Provide the (X, Y) coordinate of the cell's center where the given text is located.  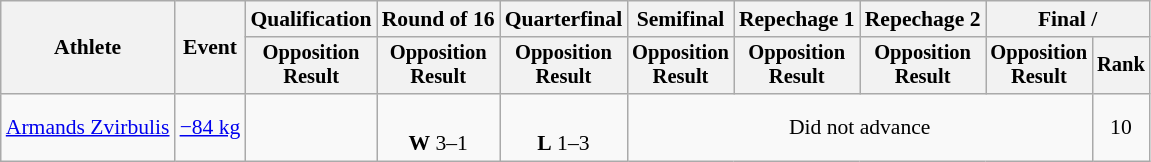
Quarterfinal (564, 19)
Qualification (310, 19)
Did not advance (860, 128)
Final / (1068, 19)
Rank (1121, 66)
L 1–3 (564, 128)
Event (210, 48)
Athlete (88, 48)
Repechage 2 (923, 19)
−84 kg (210, 128)
Repechage 1 (797, 19)
Semifinal (680, 19)
Armands Zvirbulis (88, 128)
10 (1121, 128)
W 3–1 (438, 128)
Round of 16 (438, 19)
